Return the [X, Y] coordinate for the center point of the cell that contains the specified text.  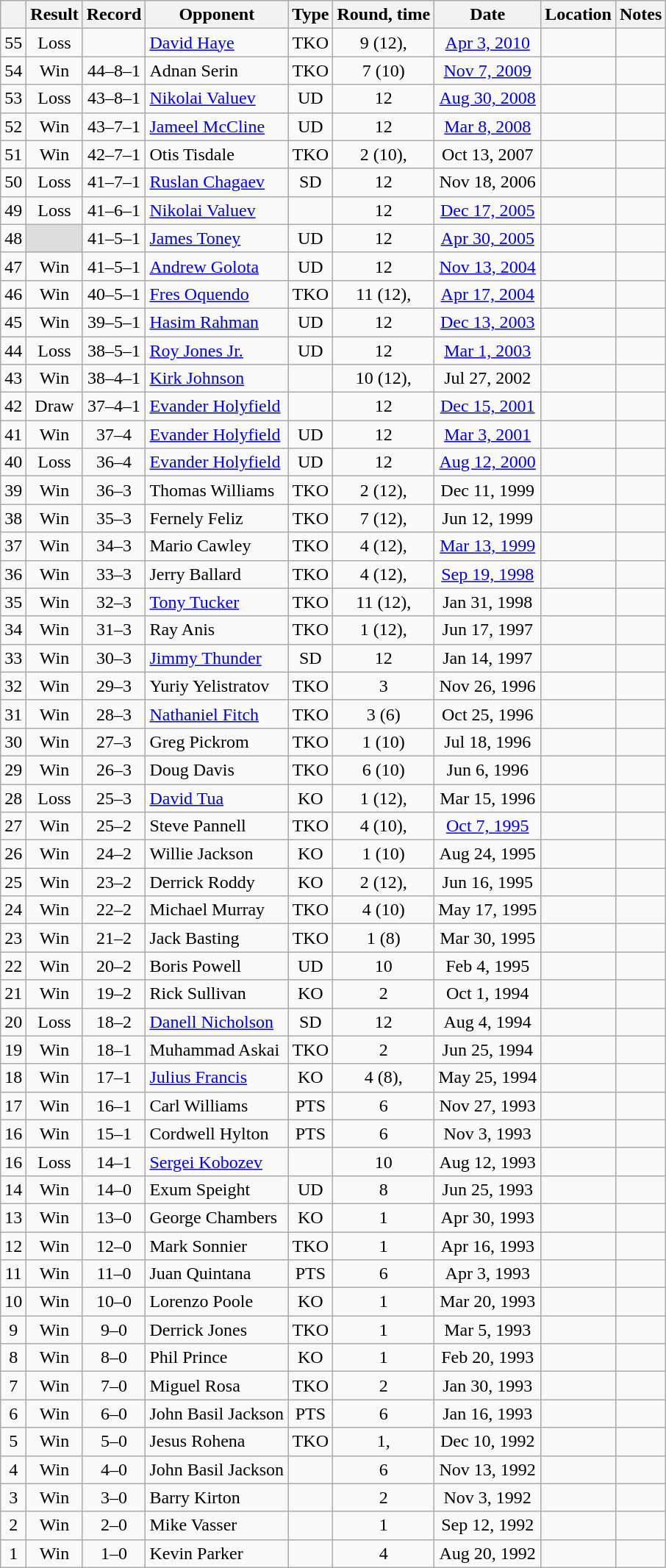
44 [13, 351]
24 [13, 910]
14–1 [114, 1161]
32 [13, 686]
Juan Quintana [217, 1274]
Jun 17, 1997 [488, 630]
Fres Oquendo [217, 294]
3–0 [114, 1497]
21–2 [114, 938]
37–4–1 [114, 407]
James Toney [217, 238]
23–2 [114, 882]
49 [13, 210]
36–4 [114, 462]
48 [13, 238]
51 [13, 154]
37 [13, 546]
Dec 10, 1992 [488, 1442]
38 [13, 518]
Nov 13, 1992 [488, 1469]
26 [13, 854]
47 [13, 266]
7–0 [114, 1386]
22–2 [114, 910]
Aug 4, 1994 [488, 1022]
Dec 17, 2005 [488, 210]
22 [13, 966]
Roy Jones Jr. [217, 351]
Jameel McCline [217, 126]
17–1 [114, 1078]
35 [13, 602]
Rick Sullivan [217, 994]
Derrick Jones [217, 1330]
4 (8), [384, 1078]
38–5–1 [114, 351]
7 [13, 1386]
Apr 3, 2010 [488, 43]
37–4 [114, 434]
14 [13, 1189]
Jul 18, 1996 [488, 742]
1, [384, 1442]
19 [13, 1050]
Apr 30, 2005 [488, 238]
Mar 8, 2008 [488, 126]
Oct 7, 1995 [488, 826]
1–0 [114, 1553]
Derrick Roddy [217, 882]
31–3 [114, 630]
Exum Speight [217, 1189]
Muhammad Askai [217, 1050]
Otis Tisdale [217, 154]
Apr 3, 1993 [488, 1274]
12–0 [114, 1246]
Nov 27, 1993 [488, 1106]
33 [13, 658]
7 (12), [384, 518]
44–8–1 [114, 71]
Aug 12, 1993 [488, 1161]
31 [13, 714]
May 17, 1995 [488, 910]
19–2 [114, 994]
Apr 16, 1993 [488, 1246]
Location [579, 15]
Jack Basting [217, 938]
34–3 [114, 546]
Jun 25, 1993 [488, 1189]
Record [114, 15]
29 [13, 770]
21 [13, 994]
29–3 [114, 686]
Dec 13, 2003 [488, 322]
Aug 24, 1995 [488, 854]
5–0 [114, 1442]
6–0 [114, 1414]
Jan 30, 1993 [488, 1386]
2–0 [114, 1525]
George Chambers [217, 1217]
Carl Williams [217, 1106]
Notes [640, 15]
Jun 16, 1995 [488, 882]
David Haye [217, 43]
13–0 [114, 1217]
Ruslan Chagaev [217, 182]
Fernely Feliz [217, 518]
Mike Vasser [217, 1525]
Ray Anis [217, 630]
Jan 14, 1997 [488, 658]
Oct 13, 2007 [488, 154]
Kirk Johnson [217, 379]
Dec 11, 1999 [488, 490]
Adnan Serin [217, 71]
42–7–1 [114, 154]
25–3 [114, 798]
Willie Jackson [217, 854]
Mario Cawley [217, 546]
Mar 1, 2003 [488, 351]
Yuriy Yelistratov [217, 686]
2 (10), [384, 154]
Phil Prince [217, 1358]
Jun 25, 1994 [488, 1050]
41 [13, 434]
Jesus Rohena [217, 1442]
14–0 [114, 1189]
Nov 3, 1992 [488, 1497]
Barry Kirton [217, 1497]
34 [13, 630]
35–3 [114, 518]
39 [13, 490]
3 (6) [384, 714]
23 [13, 938]
Hasim Rahman [217, 322]
Apr 30, 1993 [488, 1217]
Nov 13, 2004 [488, 266]
45 [13, 322]
28 [13, 798]
36–3 [114, 490]
Julius Francis [217, 1078]
18 [13, 1078]
41–6–1 [114, 210]
43 [13, 379]
24–2 [114, 854]
Mar 15, 1996 [488, 798]
52 [13, 126]
43–8–1 [114, 99]
54 [13, 71]
30–3 [114, 658]
Jun 6, 1996 [488, 770]
7 (10) [384, 71]
30 [13, 742]
Aug 30, 2008 [488, 99]
Boris Powell [217, 966]
Mar 3, 2001 [488, 434]
Nov 3, 1993 [488, 1134]
27 [13, 826]
28–3 [114, 714]
42 [13, 407]
11 [13, 1274]
Oct 1, 1994 [488, 994]
Mark Sonnier [217, 1246]
Round, time [384, 15]
27–3 [114, 742]
Apr 17, 2004 [488, 294]
Sep 12, 1992 [488, 1525]
18–1 [114, 1050]
Doug Davis [217, 770]
55 [13, 43]
Jerry Ballard [217, 574]
Jul 27, 2002 [488, 379]
4 (10) [384, 910]
Nov 26, 1996 [488, 686]
20 [13, 1022]
May 25, 1994 [488, 1078]
38–4–1 [114, 379]
Oct 25, 1996 [488, 714]
Mar 5, 1993 [488, 1330]
40–5–1 [114, 294]
Sergei Kobozev [217, 1161]
Jan 31, 1998 [488, 602]
9–0 [114, 1330]
Nathaniel Fitch [217, 714]
Jan 16, 1993 [488, 1414]
David Tua [217, 798]
20–2 [114, 966]
40 [13, 462]
17 [13, 1106]
9 [13, 1330]
Nov 18, 2006 [488, 182]
Miguel Rosa [217, 1386]
46 [13, 294]
10 (12), [384, 379]
Steve Pannell [217, 826]
33–3 [114, 574]
10–0 [114, 1302]
Sep 19, 1998 [488, 574]
43–7–1 [114, 126]
Lorenzo Poole [217, 1302]
39–5–1 [114, 322]
1 (8) [384, 938]
Opponent [217, 15]
Kevin Parker [217, 1553]
Andrew Golota [217, 266]
6 (10) [384, 770]
Result [54, 15]
Mar 20, 1993 [488, 1302]
15–1 [114, 1134]
Nov 7, 2009 [488, 71]
Jun 12, 1999 [488, 518]
50 [13, 182]
Date [488, 15]
32–3 [114, 602]
25–2 [114, 826]
18–2 [114, 1022]
Mar 30, 1995 [488, 938]
Dec 15, 2001 [488, 407]
Jimmy Thunder [217, 658]
41–7–1 [114, 182]
16–1 [114, 1106]
11–0 [114, 1274]
5 [13, 1442]
Michael Murray [217, 910]
Aug 20, 1992 [488, 1553]
Danell Nicholson [217, 1022]
Mar 13, 1999 [488, 546]
8–0 [114, 1358]
Type [310, 15]
Greg Pickrom [217, 742]
Feb 20, 1993 [488, 1358]
Tony Tucker [217, 602]
26–3 [114, 770]
Aug 12, 2000 [488, 462]
Draw [54, 407]
Thomas Williams [217, 490]
Feb 4, 1995 [488, 966]
25 [13, 882]
36 [13, 574]
Cordwell Hylton [217, 1134]
9 (12), [384, 43]
13 [13, 1217]
4 (10), [384, 826]
4–0 [114, 1469]
53 [13, 99]
